Pinpoint the cell where the given text exists, returning its (x, y) midpoint coordinate. 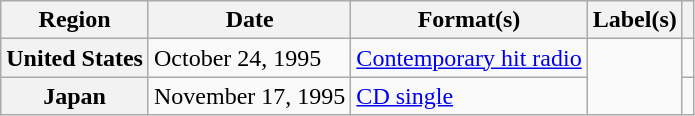
Region (75, 20)
Format(s) (469, 20)
Date (249, 20)
Japan (75, 96)
Label(s) (634, 20)
Contemporary hit radio (469, 58)
November 17, 1995 (249, 96)
United States (75, 58)
CD single (469, 96)
October 24, 1995 (249, 58)
